Scan for the cell matching the given text and deliver its (X, Y) coordinate at center. 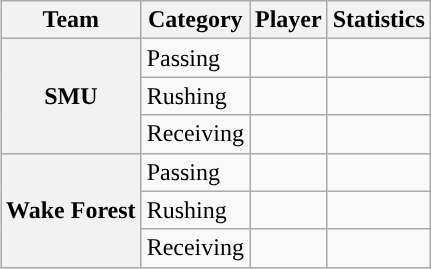
Category (195, 20)
Team (72, 20)
Statistics (378, 20)
Player (289, 20)
Wake Forest (72, 210)
SMU (72, 96)
